Scan for the cell matching the given text and deliver its (x, y) coordinate at center. 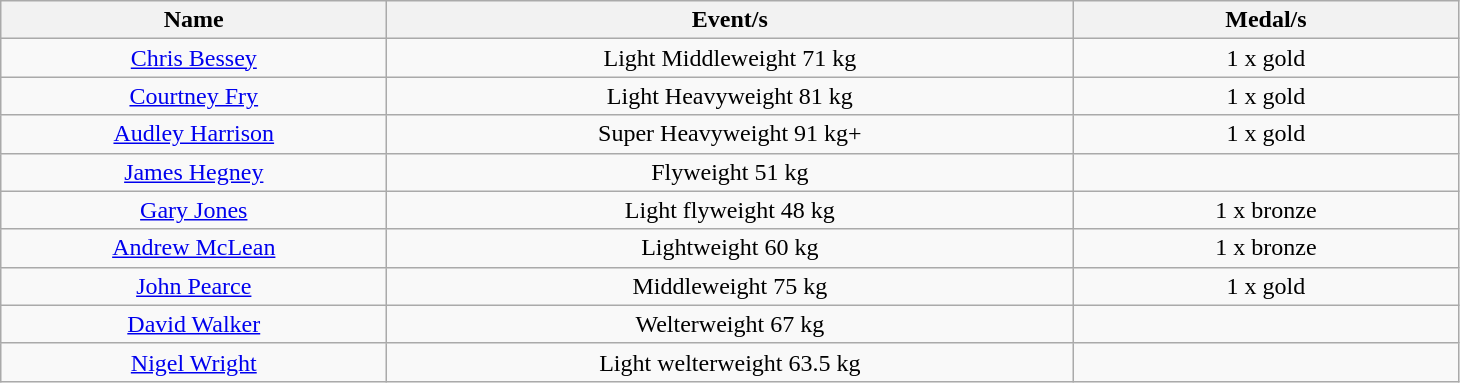
Courtney Fry (194, 96)
Light Middleweight 71 kg (730, 58)
Chris Bessey (194, 58)
Name (194, 20)
Super Heavyweight 91 kg+ (730, 134)
Event/s (730, 20)
Light welterweight 63.5 kg (730, 362)
Nigel Wright (194, 362)
Light flyweight 48 kg (730, 210)
James Hegney (194, 172)
Audley Harrison (194, 134)
Gary Jones (194, 210)
John Pearce (194, 286)
Welterweight 67 kg (730, 324)
Medal/s (1266, 20)
Middleweight 75 kg (730, 286)
Flyweight 51 kg (730, 172)
David Walker (194, 324)
Light Heavyweight 81 kg (730, 96)
Andrew McLean (194, 248)
Lightweight 60 kg (730, 248)
